Output the [X, Y] coordinate of the center of the cell containing the given text.  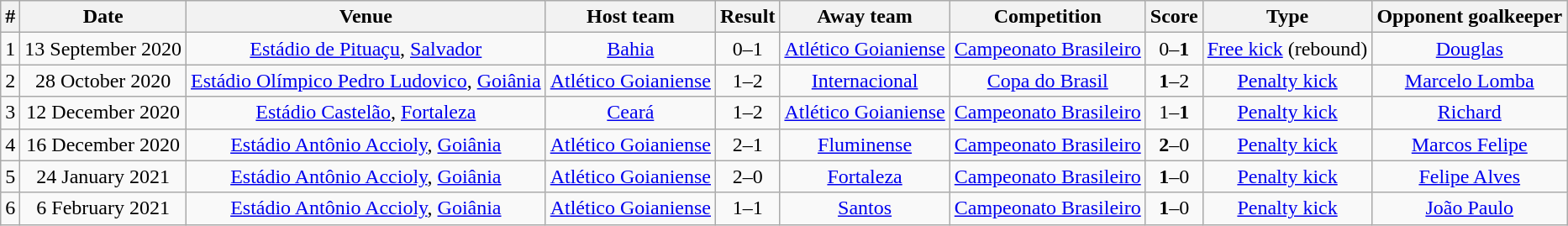
6 February 2021 [103, 208]
Douglas [1470, 49]
3 [10, 113]
24 January 2021 [103, 176]
5 [10, 176]
Santos [865, 208]
2 [10, 81]
Venue [366, 17]
Score [1174, 17]
Marcos Felipe [1470, 145]
Estádio Castelão, Fortaleza [366, 113]
Host team [630, 17]
Free kick (rebound) [1287, 49]
Copa do Brasil [1047, 81]
4 [10, 145]
28 October 2020 [103, 81]
Ceará [630, 113]
Away team [865, 17]
# [10, 17]
Fortaleza [865, 176]
Richard [1470, 113]
Bahia [630, 49]
2–1 [748, 145]
Date [103, 17]
Competition [1047, 17]
Felipe Alves [1470, 176]
16 December 2020 [103, 145]
Fluminense [865, 145]
Result [748, 17]
1 [10, 49]
13 September 2020 [103, 49]
Estádio Olímpico Pedro Ludovico, Goiânia [366, 81]
João Paulo [1470, 208]
Estádio de Pituaçu, Salvador [366, 49]
Internacional [865, 81]
Marcelo Lomba [1470, 81]
12 December 2020 [103, 113]
Opponent goalkeeper [1470, 17]
6 [10, 208]
Type [1287, 17]
